For the text-containing cell, return its midpoint in [X, Y] coordinate format. 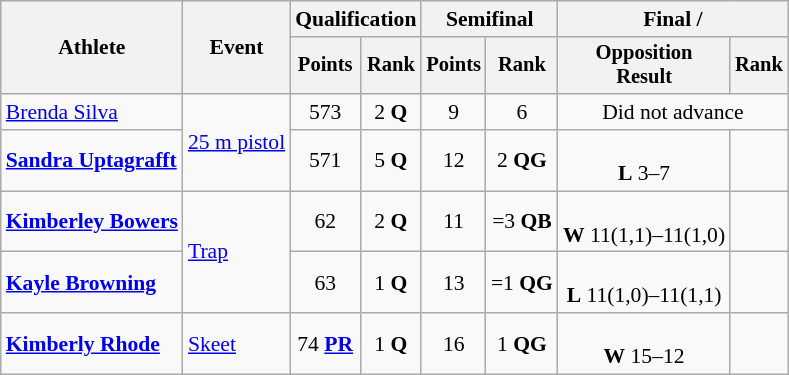
Sandra Uptagrafft [92, 160]
74 PR [325, 344]
L 3–7 [644, 160]
Qualification [356, 19]
11 [453, 222]
Semifinal [489, 19]
2 QG [522, 160]
L 11(1,0)–11(1,1) [644, 282]
63 [325, 282]
573 [325, 112]
9 [453, 112]
25 m pistol [236, 142]
12 [453, 160]
571 [325, 160]
W 15–12 [644, 344]
Event [236, 48]
13 [453, 282]
Trap [236, 252]
Final / [673, 19]
W 11(1,1)–11(1,0) [644, 222]
=1 QG [522, 282]
1 QG [522, 344]
Athlete [92, 48]
Kimberly Rhode [92, 344]
16 [453, 344]
Skeet [236, 344]
Did not advance [673, 112]
6 [522, 112]
Kimberley Bowers [92, 222]
Brenda Silva [92, 112]
62 [325, 222]
Kayle Browning [92, 282]
OppositionResult [644, 66]
5 Q [390, 160]
=3 QB [522, 222]
